Locate the cell with the specified text and output its (x, y) center coordinate. 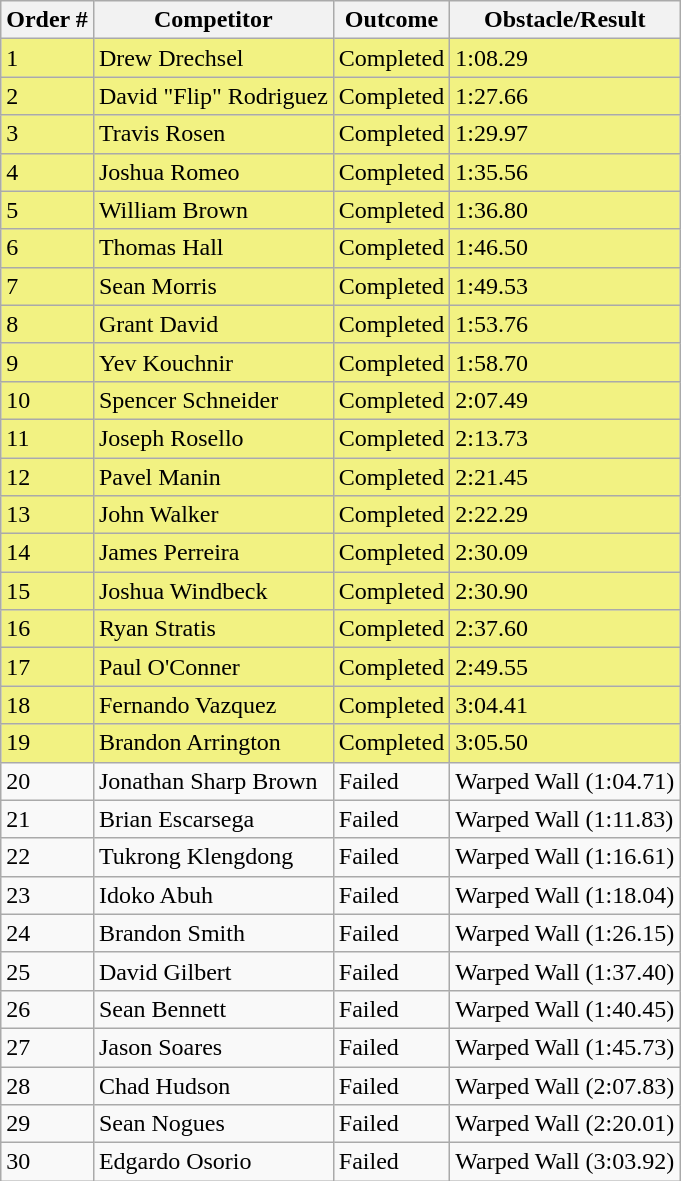
Joshua Windbeck (213, 591)
Joseph Rosello (213, 438)
2:21.45 (565, 477)
Drew Drechsel (213, 58)
22 (48, 857)
30 (48, 1162)
8 (48, 324)
John Walker (213, 515)
1 (48, 58)
9 (48, 362)
Warped Wall (2:20.01) (565, 1124)
1:08.29 (565, 58)
23 (48, 895)
Jason Soares (213, 1047)
1:49.53 (565, 286)
17 (48, 667)
Travis Rosen (213, 134)
Competitor (213, 20)
Pavel Manin (213, 477)
Sean Nogues (213, 1124)
1:58.70 (565, 362)
18 (48, 705)
10 (48, 400)
Warped Wall (1:11.83) (565, 819)
13 (48, 515)
27 (48, 1047)
6 (48, 248)
Brandon Smith (213, 933)
25 (48, 971)
Chad Hudson (213, 1085)
12 (48, 477)
2:37.60 (565, 629)
11 (48, 438)
David "Flip" Rodriguez (213, 96)
Warped Wall (1:40.45) (565, 1009)
Warped Wall (1:16.61) (565, 857)
Grant David (213, 324)
15 (48, 591)
Fernando Vazquez (213, 705)
William Brown (213, 210)
Yev Kouchnir (213, 362)
2:30.09 (565, 553)
Brandon Arrington (213, 743)
Thomas Hall (213, 248)
Joshua Romeo (213, 172)
7 (48, 286)
3 (48, 134)
2 (48, 96)
1:27.66 (565, 96)
2:30.90 (565, 591)
Warped Wall (1:18.04) (565, 895)
Tukrong Klengdong (213, 857)
24 (48, 933)
19 (48, 743)
David Gilbert (213, 971)
Obstacle/Result (565, 20)
21 (48, 819)
Spencer Schneider (213, 400)
Order # (48, 20)
Warped Wall (1:26.15) (565, 933)
Warped Wall (1:37.40) (565, 971)
Sean Bennett (213, 1009)
2:07.49 (565, 400)
Warped Wall (2:07.83) (565, 1085)
3:04.41 (565, 705)
1:46.50 (565, 248)
1:29.97 (565, 134)
Brian Escarsega (213, 819)
1:53.76 (565, 324)
1:36.80 (565, 210)
3:05.50 (565, 743)
2:22.29 (565, 515)
28 (48, 1085)
Jonathan Sharp Brown (213, 781)
Idoko Abuh (213, 895)
Warped Wall (1:45.73) (565, 1047)
14 (48, 553)
Paul O'Conner (213, 667)
Sean Morris (213, 286)
26 (48, 1009)
1:35.56 (565, 172)
Warped Wall (3:03.92) (565, 1162)
Outcome (391, 20)
James Perreira (213, 553)
4 (48, 172)
20 (48, 781)
2:49.55 (565, 667)
Warped Wall (1:04.71) (565, 781)
Ryan Stratis (213, 629)
Edgardo Osorio (213, 1162)
16 (48, 629)
29 (48, 1124)
2:13.73 (565, 438)
5 (48, 210)
